Locate the cell with the specified text and output its (X, Y) center coordinate. 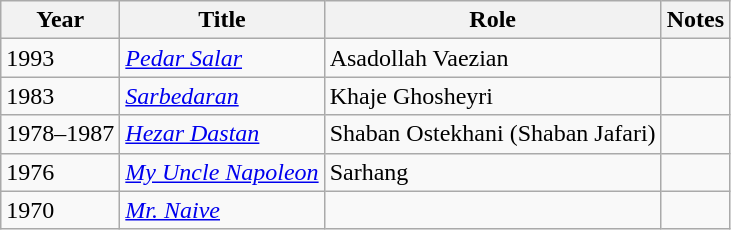
1976 (60, 172)
1970 (60, 210)
My Uncle Napoleon (222, 172)
Asadollah Vaezian (492, 58)
Khaje Ghosheyri (492, 96)
Sarhang (492, 172)
1993 (60, 58)
Pedar Salar (222, 58)
Sarbedaran (222, 96)
Notes (695, 20)
1978–1987 (60, 134)
Mr. Naive (222, 210)
Shaban Ostekhani (Shaban Jafari) (492, 134)
1983 (60, 96)
Year (60, 20)
Role (492, 20)
Title (222, 20)
Hezar Dastan (222, 134)
